Find where the given text appears and provide that cell's center as [x, y] coordinate. 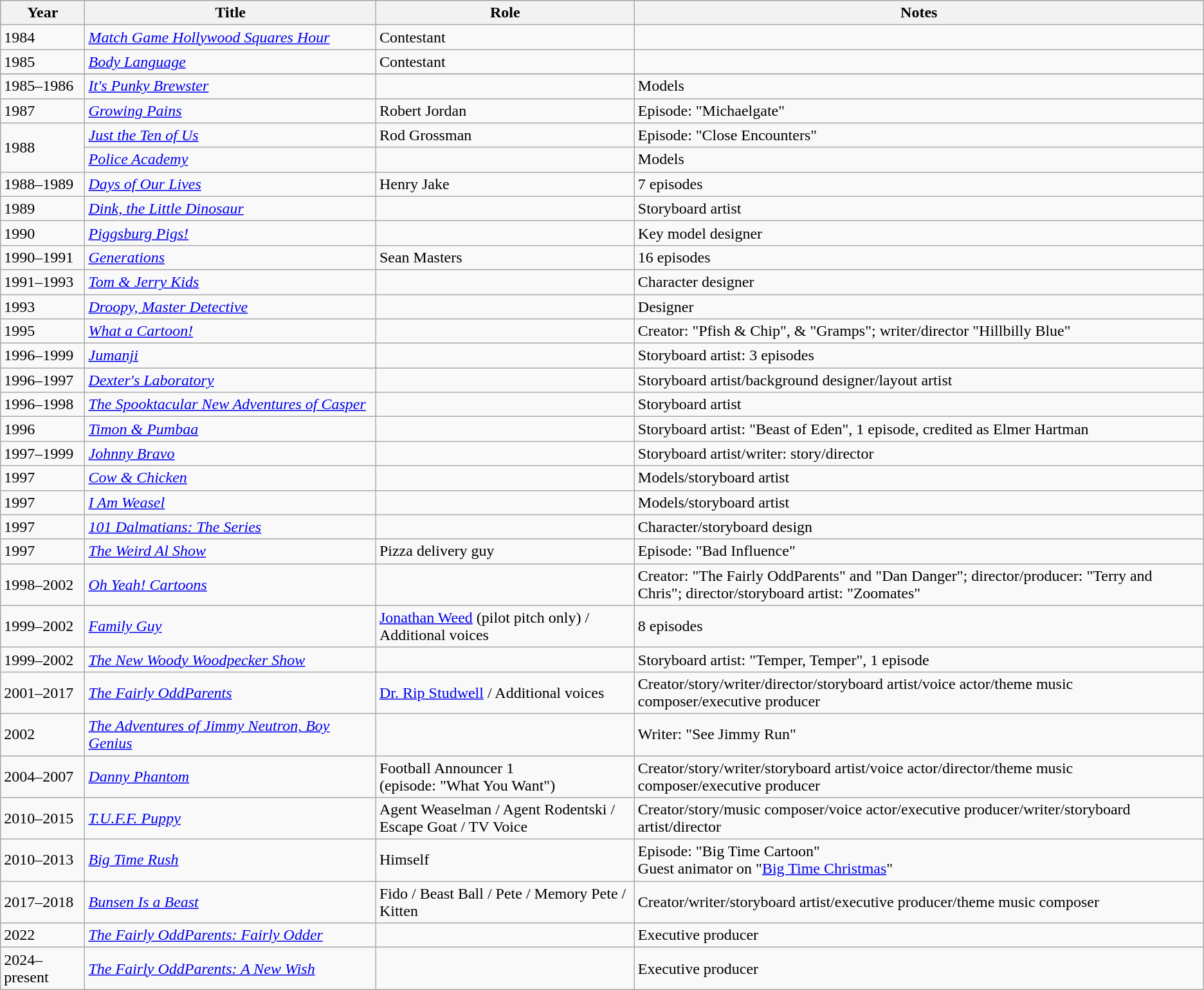
2010–2015 [42, 818]
1996–1998 [42, 405]
Creator/writer/storyboard artist/executive producer/theme music composer [918, 902]
Creator/story/writer/storyboard artist/voice actor/director/theme music composer/executive producer [918, 776]
Johnny Bravo [230, 454]
Jumanji [230, 356]
7 episodes [918, 184]
Danny Phantom [230, 776]
The Weird Al Show [230, 551]
Designer [918, 307]
Timon & Pumbaa [230, 429]
The Fairly OddParents: Fairly Odder [230, 935]
1990–1991 [42, 257]
Growing Pains [230, 111]
2001–2017 [42, 692]
Generations [230, 257]
8 episodes [918, 627]
Oh Yeah! Cartoons [230, 584]
2002 [42, 735]
The Fairly OddParents: A New Wish [230, 969]
Police Academy [230, 160]
Henry Jake [505, 184]
1984 [42, 37]
1989 [42, 208]
Body Language [230, 62]
Himself [505, 861]
Robert Jordan [505, 111]
Character designer [918, 282]
2022 [42, 935]
1995 [42, 331]
Storyboard artist: "Temper, Temper", 1 episode [918, 659]
Dink, the Little Dinosaur [230, 208]
It's Punky Brewster [230, 86]
Football Announcer 1(episode: "What You Want") [505, 776]
1990 [42, 233]
Piggsburg Pigs! [230, 233]
1996–1997 [42, 380]
Match Game Hollywood Squares Hour [230, 37]
1997–1999 [42, 454]
Year [42, 13]
Episode: "Michaelgate" [918, 111]
Episode: "Close Encounters" [918, 135]
Cow & Chicken [230, 478]
I Am Weasel [230, 502]
The Spooktacular New Adventures of Casper [230, 405]
1985–1986 [42, 86]
1988 [42, 147]
Big Time Rush [230, 861]
16 episodes [918, 257]
Key model designer [918, 233]
2024–present [42, 969]
Tom & Jerry Kids [230, 282]
Storyboard artist: "Beast of Eden", 1 episode, credited as Elmer Hartman [918, 429]
2017–2018 [42, 902]
Pizza delivery guy [505, 551]
Fido / Beast Ball / Pete / Memory Pete / Kitten [505, 902]
Character/storyboard design [918, 527]
1993 [42, 307]
Storyboard artist: 3 episodes [918, 356]
Just the Ten of Us [230, 135]
Dr. Rip Studwell / Additional voices [505, 692]
Dexter's Laboratory [230, 380]
1988–1989 [42, 184]
Title [230, 13]
Bunsen Is a Beast [230, 902]
Creator/story/music composer/voice actor/executive producer/writer/storyboard artist/director [918, 818]
Jonathan Weed (pilot pitch only) / Additional voices [505, 627]
1987 [42, 111]
Writer: "See Jimmy Run" [918, 735]
Sean Masters [505, 257]
Creator/story/writer/director/storyboard artist/voice actor/theme music composer/executive producer [918, 692]
Storyboard artist/writer: story/director [918, 454]
1996–1999 [42, 356]
Episode: "Big Time Cartoon"Guest animator on "Big Time Christmas" [918, 861]
1985 [42, 62]
The New Woody Woodpecker Show [230, 659]
2004–2007 [42, 776]
1998–2002 [42, 584]
The Adventures of Jimmy Neutron, Boy Genius [230, 735]
T.U.F.F. Puppy [230, 818]
101 Dalmatians: The Series [230, 527]
Rod Grossman [505, 135]
Days of Our Lives [230, 184]
Role [505, 13]
Episode: "Bad Influence" [918, 551]
1996 [42, 429]
Creator: "The Fairly OddParents" and "Dan Danger"; director/producer: "Terry and Chris"; director/storyboard artist: "Zoomates" [918, 584]
Droopy, Master Detective [230, 307]
1991–1993 [42, 282]
Notes [918, 13]
Creator: "Pfish & Chip", & "Gramps"; writer/director "Hillbilly Blue" [918, 331]
Storyboard artist/background designer/layout artist [918, 380]
The Fairly OddParents [230, 692]
What a Cartoon! [230, 331]
Family Guy [230, 627]
2010–2013 [42, 861]
Agent Weaselman / Agent Rodentski / Escape Goat / TV Voice [505, 818]
